Return [X, Y] of the center of cell containing provided text 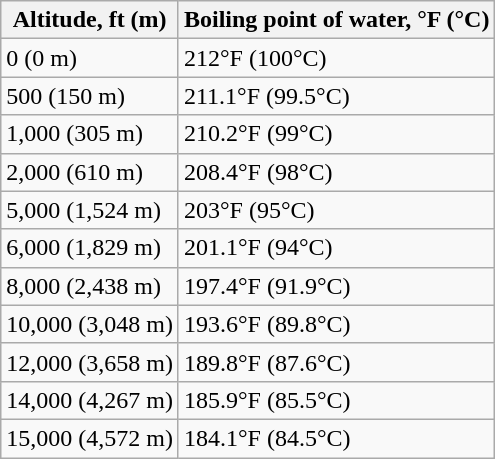
15,000 (4,572 m) [90, 438]
8,000 (2,438 m) [90, 286]
184.1°F (84.5°C) [336, 438]
193.6°F (89.8°C) [336, 324]
10,000 (3,048 m) [90, 324]
6,000 (1,829 m) [90, 248]
5,000 (1,524 m) [90, 210]
189.8°F (87.6°C) [336, 362]
Altitude, ft (m) [90, 20]
212°F (100°C) [336, 58]
2,000 (610 m) [90, 172]
197.4°F (91.9°C) [336, 286]
500 (150 m) [90, 96]
185.9°F (85.5°C) [336, 400]
211.1°F (99.5°C) [336, 96]
201.1°F (94°C) [336, 248]
14,000 (4,267 m) [90, 400]
12,000 (3,658 m) [90, 362]
0 (0 m) [90, 58]
1,000 (305 m) [90, 134]
208.4°F (98°C) [336, 172]
203°F (95°C) [336, 210]
Boiling point of water, °F (°C) [336, 20]
210.2°F (99°C) [336, 134]
